Scan for the cell matching the given text and deliver its [X, Y] coordinate at center. 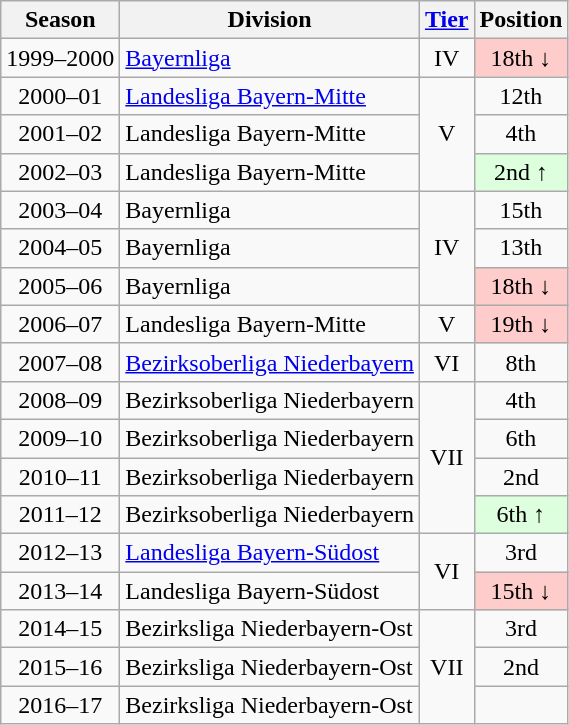
Tier [446, 20]
2001–02 [60, 134]
2nd ↑ [521, 172]
6th [521, 438]
13th [521, 248]
6th ↑ [521, 515]
2000–01 [60, 96]
Division [270, 20]
12th [521, 96]
2006–07 [60, 324]
2007–08 [60, 362]
1999–2000 [60, 58]
15th ↓ [521, 591]
8th [521, 362]
19th ↓ [521, 324]
Season [60, 20]
2016–17 [60, 705]
2003–04 [60, 210]
2010–11 [60, 477]
2011–12 [60, 515]
2015–16 [60, 667]
15th [521, 210]
2002–03 [60, 172]
Position [521, 20]
2008–09 [60, 400]
2012–13 [60, 553]
2005–06 [60, 286]
2009–10 [60, 438]
2013–14 [60, 591]
2004–05 [60, 248]
2014–15 [60, 629]
